Detect which cell encompasses the target text, then output its (X, Y) center coordinate. 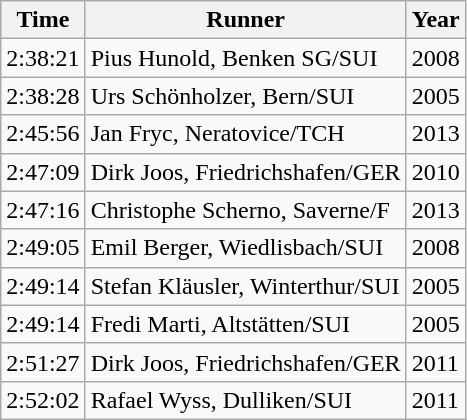
Jan Fryc, Neratovice/TCH (246, 134)
Fredi Marti, Altstätten/SUI (246, 324)
Stefan Kläusler, Winterthur/SUI (246, 286)
Time (43, 20)
2010 (436, 172)
Runner (246, 20)
2:51:27 (43, 362)
2:38:28 (43, 96)
Year (436, 20)
Emil Berger, Wiedlisbach/SUI (246, 248)
2:52:02 (43, 400)
2:47:16 (43, 210)
Rafael Wyss, Dulliken/SUI (246, 400)
2:49:05 (43, 248)
2:38:21 (43, 58)
2:45:56 (43, 134)
Urs Schönholzer, Bern/SUI (246, 96)
2:47:09 (43, 172)
Christophe Scherno, Saverne/F (246, 210)
Pius Hunold, Benken SG/SUI (246, 58)
